Detect which cell encompasses the target text, then output its (x, y) center coordinate. 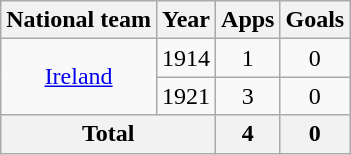
1914 (186, 58)
Year (186, 20)
Ireland (79, 77)
Total (108, 134)
4 (248, 134)
1921 (186, 96)
1 (248, 58)
Apps (248, 20)
3 (248, 96)
Goals (315, 20)
National team (79, 20)
